Locate the cell with the specified text and output its [x, y] center coordinate. 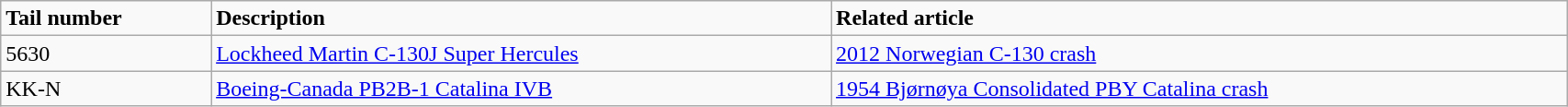
1954 Bjørnøya Consolidated PBY Catalina crash [1200, 89]
2012 Norwegian C-130 crash [1200, 53]
Lockheed Martin C-130J Super Hercules [522, 53]
5630 [107, 53]
Tail number [107, 18]
KK-N [107, 89]
Related article [1200, 18]
Boeing-Canada PB2B-1 Catalina IVB [522, 89]
Description [522, 18]
